Capture the cell that displays the provided text and extract its (x, y) central coordinate. 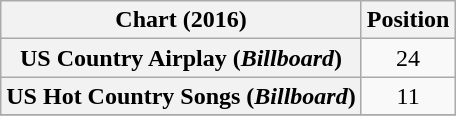
US Country Airplay (Billboard) (181, 58)
11 (408, 96)
Position (408, 20)
US Hot Country Songs (Billboard) (181, 96)
Chart (2016) (181, 20)
24 (408, 58)
